Find where the given text appears and provide that cell's center as (X, Y) coordinate. 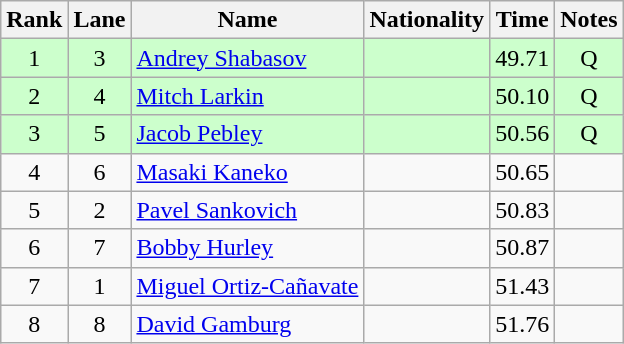
Rank (34, 20)
Jacob Pebley (248, 134)
50.83 (522, 210)
49.71 (522, 58)
50.10 (522, 96)
Pavel Sankovich (248, 210)
Notes (589, 20)
50.56 (522, 134)
Name (248, 20)
51.43 (522, 286)
Andrey Shabasov (248, 58)
Time (522, 20)
Masaki Kaneko (248, 172)
David Gamburg (248, 324)
Mitch Larkin (248, 96)
50.87 (522, 248)
Bobby Hurley (248, 248)
Lane (100, 20)
Miguel Ortiz-Cañavate (248, 286)
50.65 (522, 172)
Nationality (427, 20)
51.76 (522, 324)
